Capture the cell that displays the provided text and extract its [x, y] central coordinate. 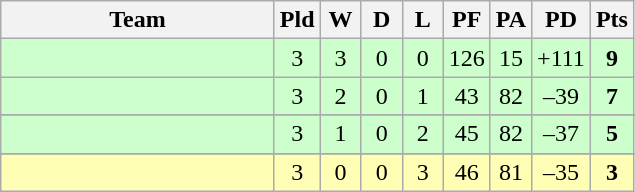
Team [138, 20]
Pld [297, 20]
5 [612, 134]
46 [466, 172]
9 [612, 58]
126 [466, 58]
D [382, 20]
PF [466, 20]
W [340, 20]
+111 [562, 58]
–37 [562, 134]
81 [510, 172]
45 [466, 134]
–35 [562, 172]
–39 [562, 96]
PA [510, 20]
L [422, 20]
Pts [612, 20]
43 [466, 96]
PD [562, 20]
15 [510, 58]
7 [612, 96]
